From the cell containing the given text, extract its center point as (x, y) coordinate. 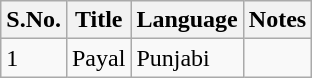
1 (34, 58)
Language (187, 20)
Notes (277, 20)
Punjabi (187, 58)
Title (98, 20)
Payal (98, 58)
S.No. (34, 20)
